Find where the given text appears and provide that cell's center as (x, y) coordinate. 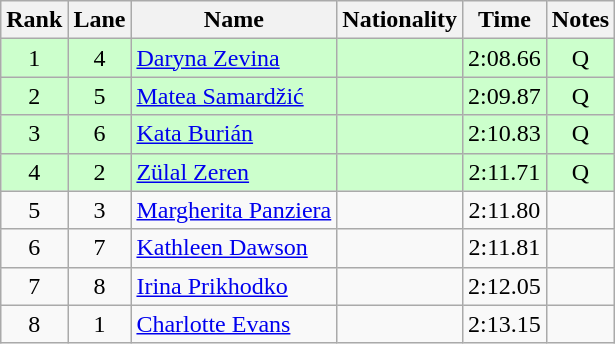
Irina Prikhodko (234, 286)
2:10.83 (505, 134)
Matea Samardžić (234, 96)
2:11.80 (505, 210)
Daryna Zevina (234, 58)
Kathleen Dawson (234, 248)
2:09.87 (505, 96)
Kata Burián (234, 134)
Name (234, 20)
Margherita Panziera (234, 210)
Zülal Zeren (234, 172)
2:13.15 (505, 324)
2:08.66 (505, 58)
Lane (100, 20)
2:11.71 (505, 172)
Rank (34, 20)
2:12.05 (505, 286)
Charlotte Evans (234, 324)
Notes (580, 20)
Time (505, 20)
Nationality (400, 20)
2:11.81 (505, 248)
